Return (X, Y) of the center of cell containing provided text 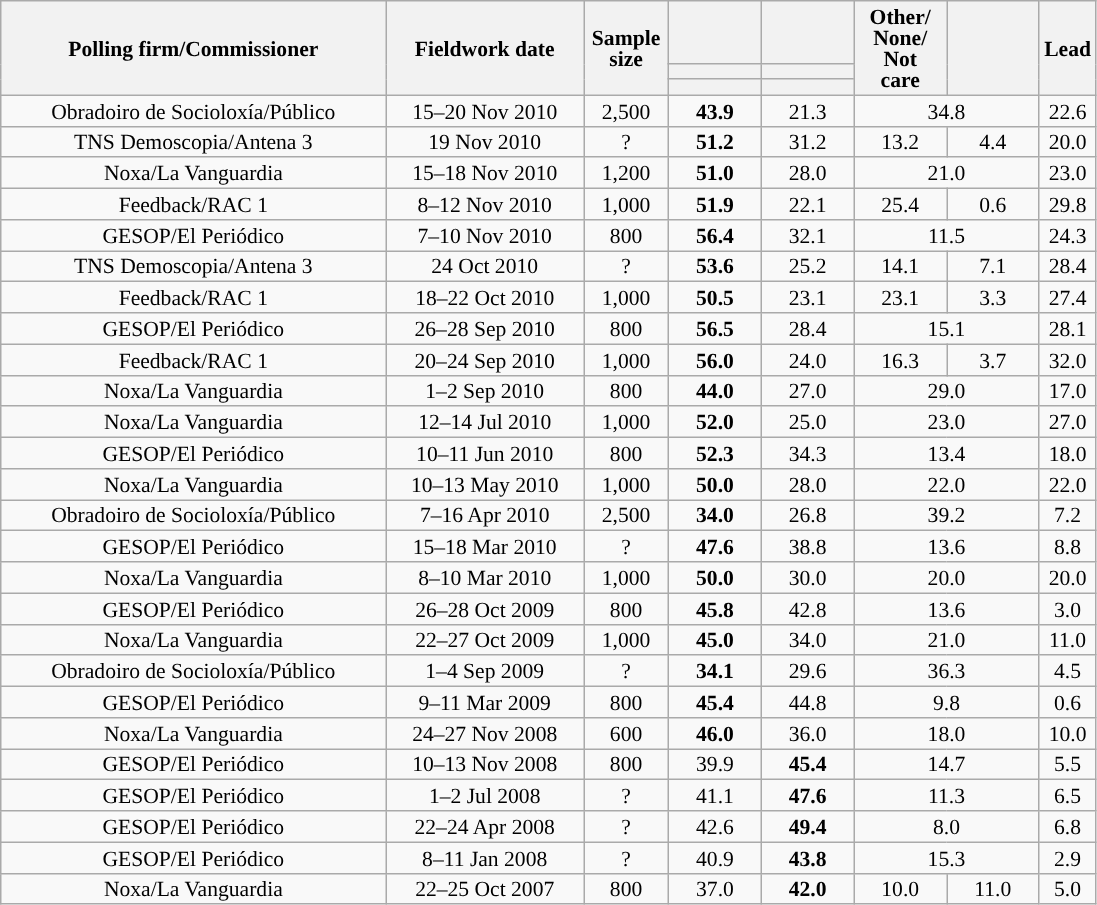
1–2 Jul 2008 (485, 796)
15.3 (946, 858)
8–12 Nov 2010 (485, 204)
28.1 (1068, 328)
4.4 (992, 142)
9.8 (946, 702)
39.2 (946, 516)
34.3 (808, 454)
29.8 (1068, 204)
7.2 (1068, 516)
45.8 (716, 608)
44.0 (716, 390)
13.4 (946, 454)
1–2 Sep 2010 (485, 390)
25.0 (808, 422)
16.3 (900, 360)
Fieldwork date (485, 48)
24.3 (1068, 236)
51.2 (716, 142)
32.0 (1068, 360)
17.0 (1068, 390)
32.1 (808, 236)
22–25 Oct 2007 (485, 888)
44.8 (808, 702)
Lead (1068, 48)
56.5 (716, 328)
2.9 (1068, 858)
13.2 (900, 142)
21.3 (808, 110)
34.8 (946, 110)
26–28 Sep 2010 (485, 328)
4.5 (1068, 672)
51.9 (716, 204)
Sample size (626, 48)
3.7 (992, 360)
7–16 Apr 2010 (485, 516)
20–24 Sep 2010 (485, 360)
15–18 Nov 2010 (485, 174)
31.2 (808, 142)
42.0 (808, 888)
12–14 Jul 2010 (485, 422)
8.8 (1068, 546)
600 (626, 734)
39.9 (716, 764)
10–11 Jun 2010 (485, 454)
56.0 (716, 360)
34.1 (716, 672)
42.6 (716, 826)
43.8 (808, 858)
56.4 (716, 236)
25.4 (900, 204)
41.1 (716, 796)
9–11 Mar 2009 (485, 702)
10–13 Nov 2008 (485, 764)
27.4 (1068, 298)
19 Nov 2010 (485, 142)
40.9 (716, 858)
1–4 Sep 2009 (485, 672)
Polling firm/Commissioner (194, 48)
22–27 Oct 2009 (485, 640)
49.4 (808, 826)
43.9 (716, 110)
42.8 (808, 608)
52.0 (716, 422)
52.3 (716, 454)
53.6 (716, 266)
38.8 (808, 546)
14.7 (946, 764)
29.6 (808, 672)
51.0 (716, 174)
36.0 (808, 734)
15–20 Nov 2010 (485, 110)
46.0 (716, 734)
7.1 (992, 266)
3.3 (992, 298)
18–22 Oct 2010 (485, 298)
50.5 (716, 298)
24–27 Nov 2008 (485, 734)
11.3 (946, 796)
22–24 Apr 2008 (485, 826)
26–28 Oct 2009 (485, 608)
22.1 (808, 204)
8–11 Jan 2008 (485, 858)
29.0 (946, 390)
14.1 (900, 266)
45.0 (716, 640)
8–10 Mar 2010 (485, 578)
15–18 Mar 2010 (485, 546)
37.0 (716, 888)
24.0 (808, 360)
Other/None/Notcare (900, 48)
8.0 (946, 826)
36.3 (946, 672)
15.1 (946, 328)
5.0 (1068, 888)
22.6 (1068, 110)
24 Oct 2010 (485, 266)
11.5 (946, 236)
5.5 (1068, 764)
10–13 May 2010 (485, 484)
3.0 (1068, 608)
6.5 (1068, 796)
1,200 (626, 174)
26.8 (808, 516)
30.0 (808, 578)
7–10 Nov 2010 (485, 236)
25.2 (808, 266)
6.8 (1068, 826)
